Return the [X, Y] coordinate for the center point of the cell that contains the specified text.  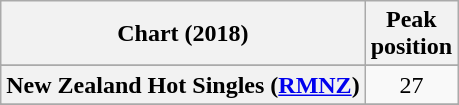
27 [411, 85]
New Zealand Hot Singles (RMNZ) [183, 85]
Chart (2018) [183, 34]
Peak position [411, 34]
